Capture the cell that displays the provided text and extract its [X, Y] central coordinate. 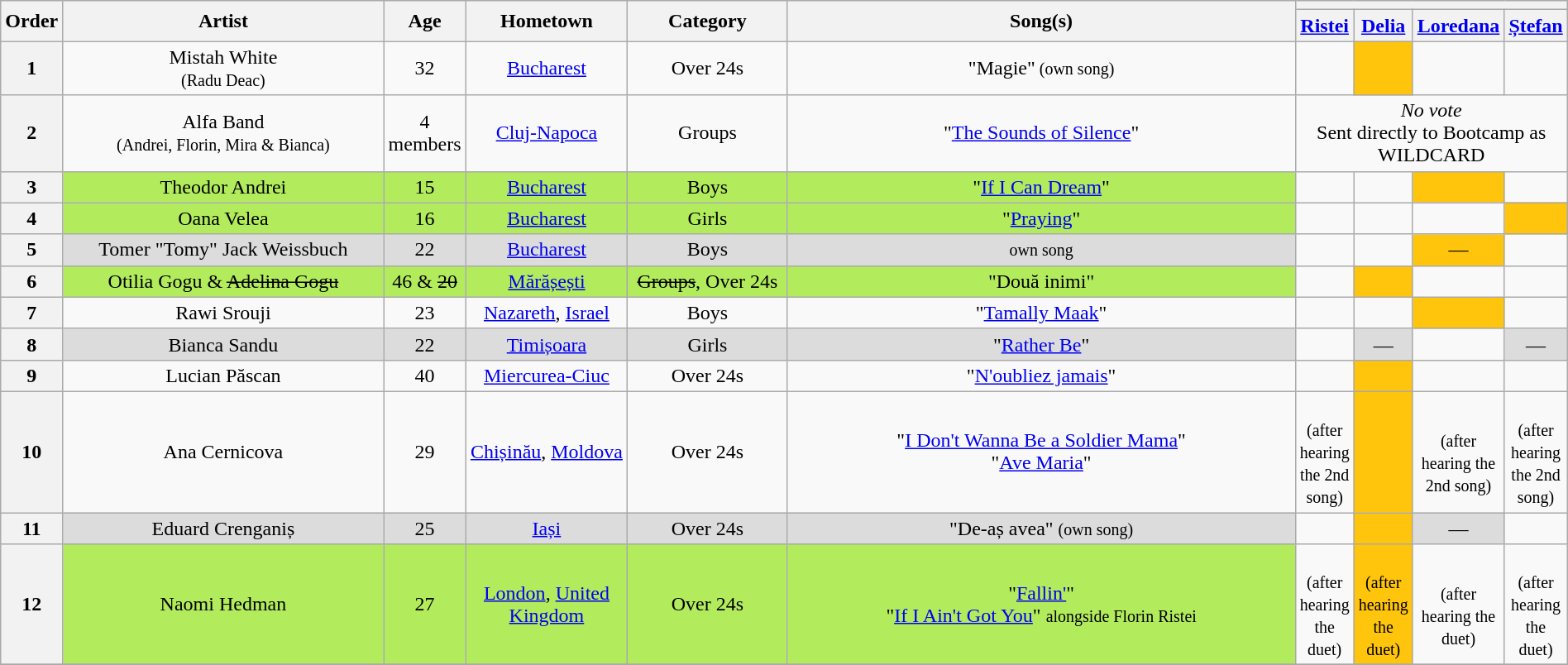
9 [31, 376]
"Tamally Maak" [1041, 313]
"The Sounds of Silence" [1041, 133]
1 [31, 68]
"Două inimi" [1041, 281]
Miercurea-Ciuc [547, 376]
No voteSent directly to Bootcamp as WILDCARD [1431, 133]
Hometown [547, 22]
Category [708, 22]
Groups, Over 24s [708, 281]
11 [31, 529]
10 [31, 452]
Ana Cernicova [223, 452]
Eduard Crenganiș [223, 529]
Lucian Păscan [223, 376]
Iași [547, 529]
Groups [708, 133]
8 [31, 344]
"Magie" (own song) [1041, 68]
29 [425, 452]
Theodor Andrei [223, 187]
Age [425, 22]
Song(s) [1041, 22]
Mărășești [547, 281]
"I Don't Wanna Be a Soldier Mama" "Ave Maria" [1041, 452]
40 [425, 376]
5 [31, 250]
7 [31, 313]
12 [31, 605]
46 & 20 [425, 281]
Otilia Gogu & Adelina Gogu [223, 281]
Oana Velea [223, 218]
2 [31, 133]
4 [31, 218]
Bianca Sandu [223, 344]
Chișinău, Moldova [547, 452]
"N'oubliez jamais" [1041, 376]
Loredana [1459, 26]
Ștefan [1536, 26]
16 [425, 218]
27 [425, 605]
Artist [223, 22]
4 members [425, 133]
London, United Kingdom [547, 605]
"Praying" [1041, 218]
"If I Can Dream" [1041, 187]
15 [425, 187]
"De-aș avea" (own song) [1041, 529]
Cluj-Napoca [547, 133]
"Rather Be" [1041, 344]
32 [425, 68]
3 [31, 187]
Rawi Srouji [223, 313]
Nazareth, Israel [547, 313]
Alfa Band (Andrei, Florin, Mira & Bianca) [223, 133]
Mistah White(Radu Deac) [223, 68]
Timișoara [547, 344]
Tomer "Tomy" Jack Weissbuch [223, 250]
25 [425, 529]
23 [425, 313]
Naomi Hedman [223, 605]
Ristei [1325, 26]
own song [1041, 250]
"Fallin'" "If I Ain't Got You" alongside Florin Ristei [1041, 605]
Delia [1383, 26]
6 [31, 281]
Order [31, 22]
